Provide the (X, Y) coordinate of the cell's center where the given text is located.  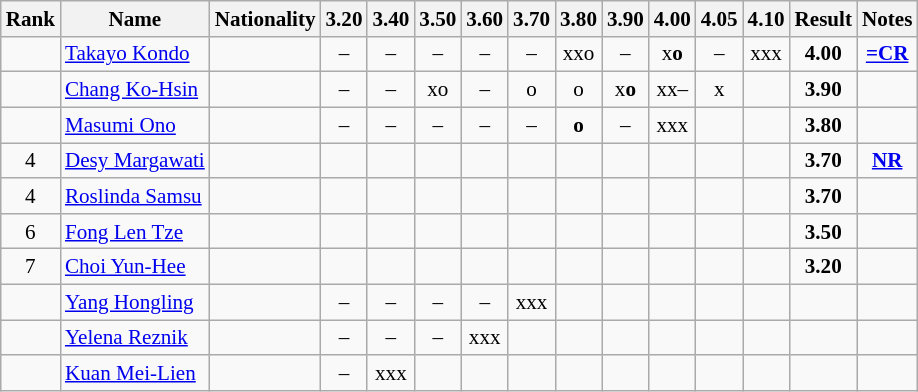
Nationality (266, 18)
3.60 (484, 18)
Yelena Reznik (135, 338)
3.40 (390, 18)
Chang Ko-Hsin (135, 90)
Choi Yun-Hee (135, 266)
Notes (887, 18)
4.10 (766, 18)
Rank (30, 18)
xxo (578, 54)
Yang Hongling (135, 302)
x (720, 90)
6 (30, 230)
Desy Margawati (135, 160)
NR (887, 160)
Fong Len Tze (135, 230)
Name (135, 18)
7 (30, 266)
xx– (672, 90)
Result (824, 18)
=CR (887, 54)
Kuan Mei-Lien (135, 372)
Takayo Kondo (135, 54)
Roslinda Samsu (135, 196)
4.05 (720, 18)
Masumi Ono (135, 124)
